From the cell containing the given text, extract its center point as [x, y] coordinate. 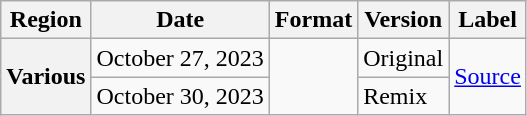
October 27, 2023 [180, 58]
Format [313, 20]
Date [180, 20]
October 30, 2023 [180, 96]
Source [488, 77]
Remix [404, 96]
Version [404, 20]
Region [46, 20]
Label [488, 20]
Original [404, 58]
Various [46, 77]
